For the text-containing cell, return its midpoint in (X, Y) coordinate format. 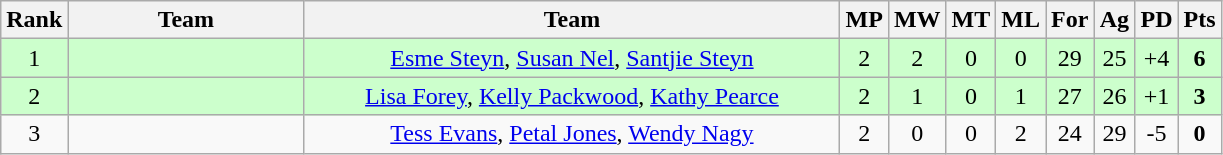
Ag (1114, 20)
MW (917, 20)
+1 (1156, 96)
MP (864, 20)
PD (1156, 20)
MT (971, 20)
26 (1114, 96)
27 (1070, 96)
+4 (1156, 58)
ML (1021, 20)
Rank (34, 20)
Tess Evans, Petal Jones, Wendy Nagy (572, 134)
25 (1114, 58)
Lisa Forey, Kelly Packwood, Kathy Pearce (572, 96)
6 (1200, 58)
For (1070, 20)
Pts (1200, 20)
-5 (1156, 134)
24 (1070, 134)
Esme Steyn, Susan Nel, Santjie Steyn (572, 58)
